Scan for the cell matching the given text and deliver its (x, y) coordinate at center. 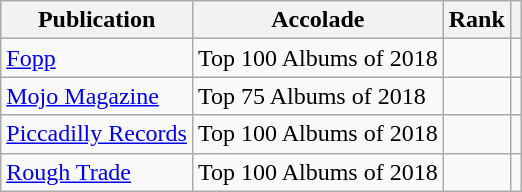
Publication (97, 20)
Accolade (318, 20)
Mojo Magazine (97, 96)
Rank (476, 20)
Piccadilly Records (97, 134)
Top 75 Albums of 2018 (318, 96)
Rough Trade (97, 172)
Fopp (97, 58)
